Find where the given text appears and provide that cell's center as [X, Y] coordinate. 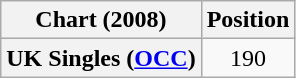
190 [248, 58]
Position [248, 20]
UK Singles (OCC) [101, 58]
Chart (2008) [101, 20]
